Search for the cell housing the specified text and yield its (X, Y) center coordinate. 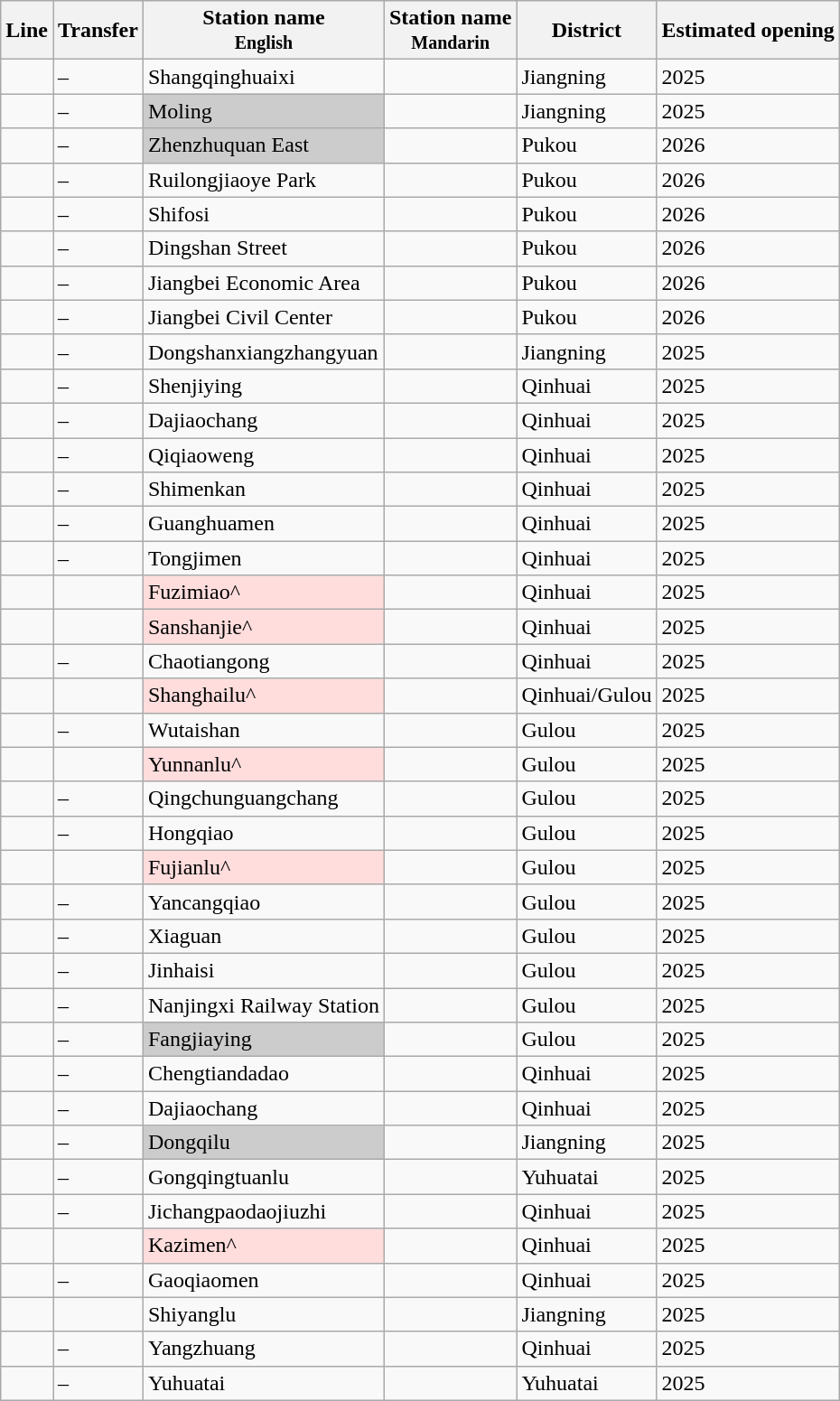
Chengtiandadao (264, 1074)
Shanghailu^ (264, 696)
Dongshanxiangzhangyuan (264, 351)
Station nameMandarin (450, 31)
Sanshanjie^ (264, 627)
Station nameEnglish (264, 31)
Shangqinghuaixi (264, 77)
Xiaguan (264, 936)
Yunnanlu^ (264, 764)
Hongqiao (264, 833)
Qiqiaoweng (264, 454)
Chaotiangong (264, 661)
Dongqilu (264, 1143)
Line (27, 31)
Gaoqiaomen (264, 1280)
Qinhuai/Gulou (587, 696)
Fangjiaying (264, 1040)
Jinhaisi (264, 970)
Gongqingtuanlu (264, 1177)
Yancangqiao (264, 901)
Dingshan Street (264, 248)
Estimated opening (748, 31)
Jiangbei Civil Center (264, 317)
Shimenkan (264, 490)
Yangzhuang (264, 1349)
Ruilongjiaoye Park (264, 180)
Shenjiying (264, 386)
Nanjingxi Railway Station (264, 1005)
Shiyanglu (264, 1314)
Fuzimiao^ (264, 593)
Moling (264, 111)
Wutaishan (264, 730)
Transfer (98, 31)
Zhenzhuquan East (264, 145)
Kazimen^ (264, 1246)
Guanghuamen (264, 524)
Jiangbei Economic Area (264, 283)
Jichangpaodaojiuzhi (264, 1211)
Fujianlu^ (264, 867)
District (587, 31)
Shifosi (264, 214)
Qingchunguangchang (264, 799)
Tongjimen (264, 558)
